Capture the cell that displays the provided text and extract its (X, Y) central coordinate. 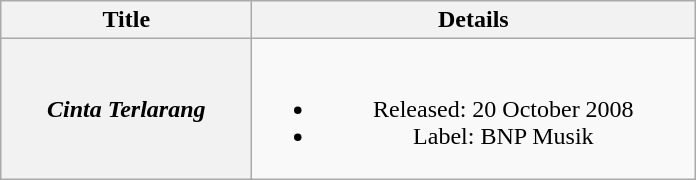
Title (126, 20)
Details (474, 20)
Released: 20 October 2008Label: BNP Musik (474, 109)
Cinta Terlarang (126, 109)
